From the cell containing the given text, extract its center point as (x, y) coordinate. 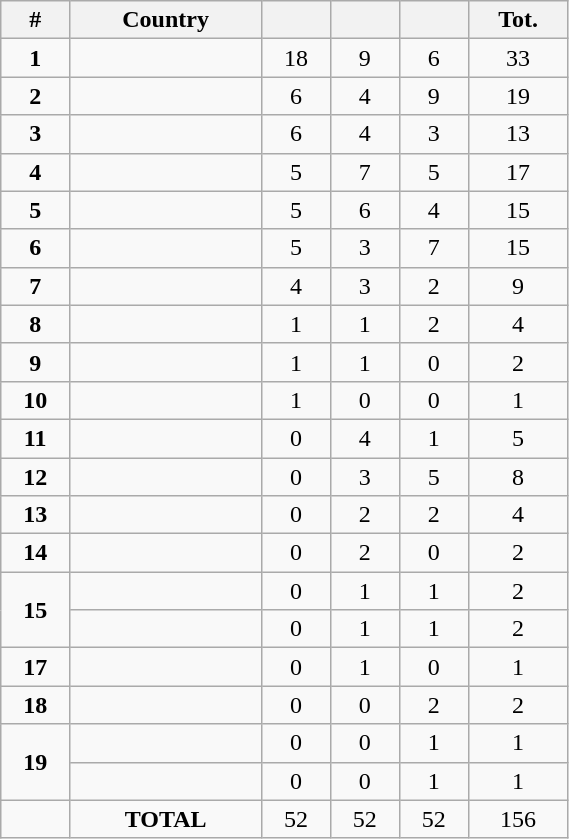
156 (518, 819)
# (36, 20)
10 (36, 400)
TOTAL (166, 819)
12 (36, 477)
Country (166, 20)
11 (36, 438)
Tot. (518, 20)
33 (518, 58)
14 (36, 553)
